Pinpoint the cell where the given text exists, returning its (x, y) midpoint coordinate. 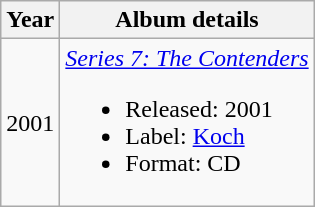
2001 (30, 122)
Album details (187, 20)
Series 7: The ContendersReleased: 2001Label: KochFormat: CD (187, 122)
Year (30, 20)
